Identify which cell holds the provided text, then report its (x, y) central coordinate. 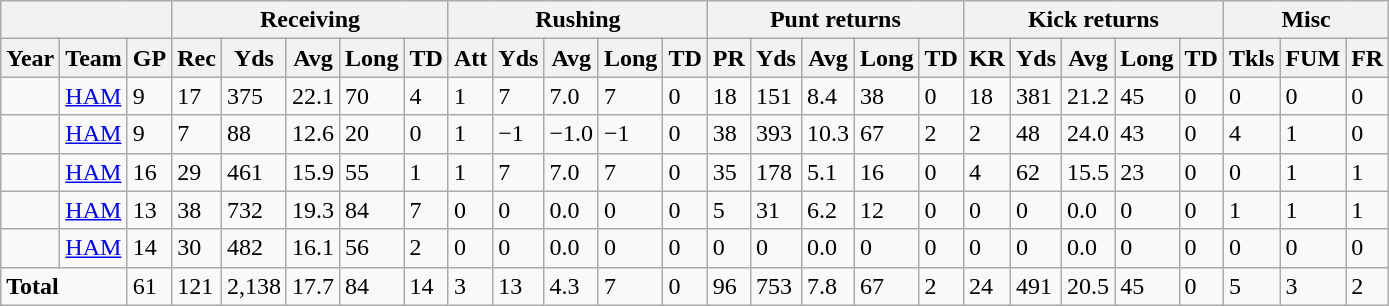
151 (776, 96)
4.3 (572, 286)
482 (254, 248)
381 (1036, 96)
121 (197, 286)
15.9 (312, 172)
12.6 (312, 134)
FR (1368, 58)
17 (197, 96)
Punt returns (835, 20)
56 (372, 248)
96 (728, 286)
24.0 (1088, 134)
61 (149, 286)
8.4 (828, 96)
23 (1147, 172)
35 (728, 172)
22.1 (312, 96)
62 (1036, 172)
48 (1036, 134)
393 (776, 134)
7.8 (828, 286)
178 (776, 172)
Team (94, 58)
KR (986, 58)
30 (197, 248)
Att (470, 58)
Rushing (578, 20)
17.7 (312, 286)
12 (887, 210)
21.2 (1088, 96)
10.3 (828, 134)
491 (1036, 286)
Tkls (1251, 58)
29 (197, 172)
20.5 (1088, 286)
GP (149, 58)
31 (776, 210)
19.3 (312, 210)
5.1 (828, 172)
20 (372, 134)
461 (254, 172)
Total (64, 286)
16.1 (312, 248)
Year (30, 58)
43 (1147, 134)
375 (254, 96)
Rec (197, 58)
88 (254, 134)
6.2 (828, 210)
Receiving (310, 20)
2,138 (254, 286)
24 (986, 286)
PR (728, 58)
−1.0 (572, 134)
55 (372, 172)
Misc (1306, 20)
732 (254, 210)
FUM (1313, 58)
15.5 (1088, 172)
Kick returns (1093, 20)
70 (372, 96)
753 (776, 286)
